Identify which cell holds the provided text, then report its (x, y) central coordinate. 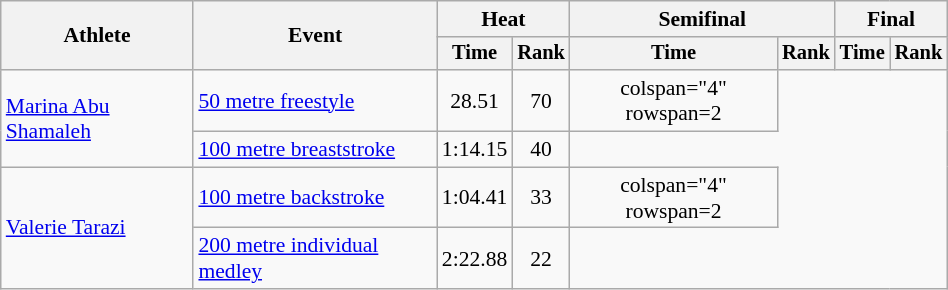
40 (541, 150)
50 metre freestyle (314, 100)
Final (892, 19)
33 (541, 198)
Heat (504, 19)
Marina Abu Shamaleh (98, 118)
2:22.88 (474, 258)
Semifinal (702, 19)
1:04.41 (474, 198)
1:14.15 (474, 150)
Event (314, 36)
100 metre backstroke (314, 198)
200 metre individual medley (314, 258)
22 (541, 258)
70 (541, 100)
28.51 (474, 100)
100 metre breaststroke (314, 150)
Valerie Tarazi (98, 228)
Athlete (98, 36)
